Locate the cell with the specified text and output its (X, Y) center coordinate. 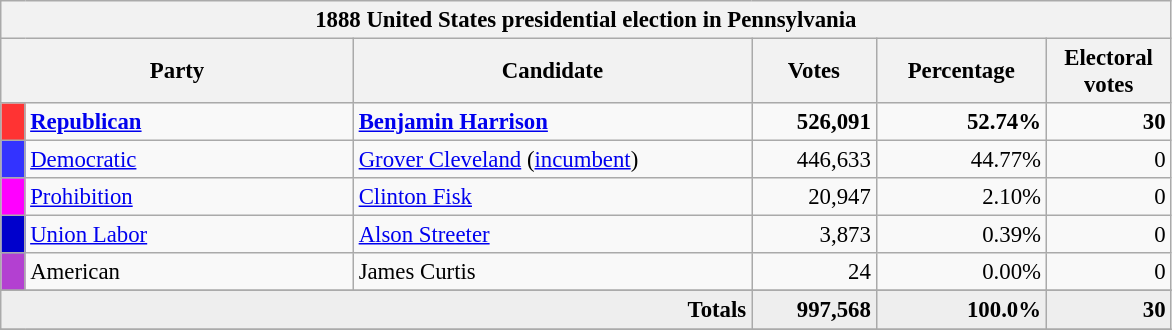
Votes (814, 72)
2.10% (961, 197)
Candidate (552, 72)
44.77% (961, 160)
American (189, 273)
997,568 (814, 310)
Prohibition (189, 197)
Percentage (961, 72)
24 (814, 273)
3,873 (814, 235)
Union Labor (189, 235)
0.00% (961, 273)
526,091 (814, 122)
Republican (189, 122)
0.39% (961, 235)
Party (178, 72)
Democratic (189, 160)
Benjamin Harrison (552, 122)
Grover Cleveland (incumbent) (552, 160)
100.0% (961, 310)
Electoral votes (1108, 72)
446,633 (814, 160)
Totals (376, 310)
1888 United States presidential election in Pennsylvania (586, 20)
20,947 (814, 197)
Alson Streeter (552, 235)
Clinton Fisk (552, 197)
52.74% (961, 122)
James Curtis (552, 273)
